Search for the cell housing the specified text and yield its [X, Y] center coordinate. 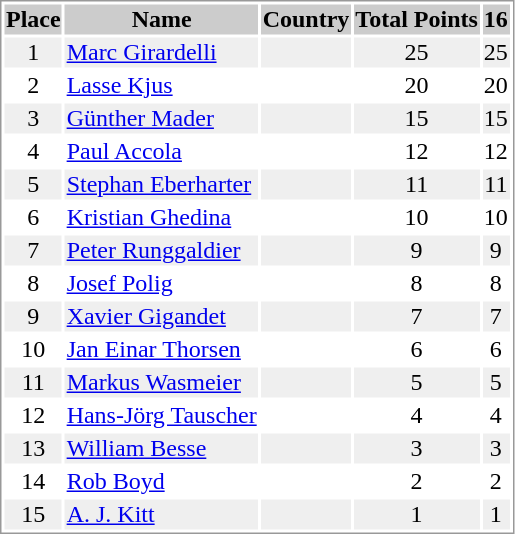
Marc Girardelli [162, 53]
13 [33, 449]
Country [306, 19]
Kristian Ghedina [162, 217]
William Besse [162, 449]
Günther Mader [162, 119]
Paul Accola [162, 151]
Total Points [416, 19]
Peter Runggaldier [162, 251]
Josef Polig [162, 283]
A. J. Kitt [162, 515]
16 [496, 19]
Stephan Eberharter [162, 185]
Place [33, 19]
14 [33, 481]
Name [162, 19]
Hans-Jörg Tauscher [162, 415]
Jan Einar Thorsen [162, 349]
Rob Boyd [162, 481]
Markus Wasmeier [162, 383]
Lasse Kjus [162, 85]
Xavier Gigandet [162, 317]
